Locate the cell with the specified text and output its (x, y) center coordinate. 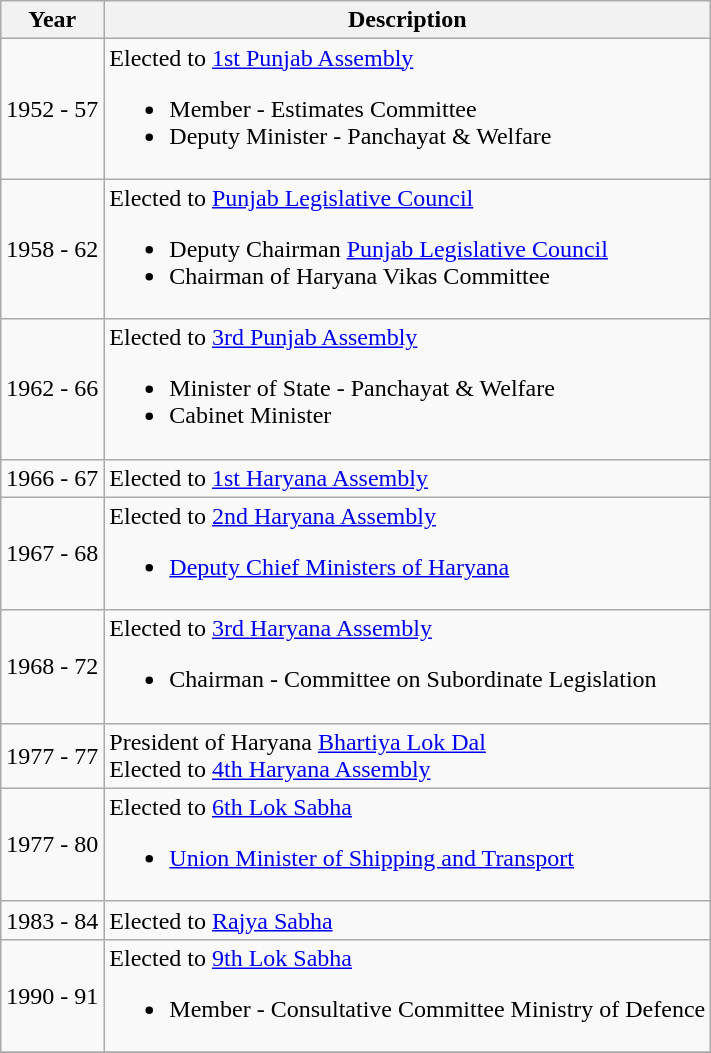
Elected to 3rd Punjab AssemblyMinister of State - Panchayat & Welfare Cabinet Minister (408, 389)
Elected to 1st Haryana Assembly (408, 478)
Year (52, 20)
Elected to 9th Lok SabhaMember - Consultative Committee Ministry of Defence (408, 996)
Description (408, 20)
1977 - 77 (52, 756)
1977 - 80 (52, 844)
1990 - 91 (52, 996)
1983 - 84 (52, 920)
1966 - 67 (52, 478)
Elected to 2nd Haryana AssemblyDeputy Chief Ministers of Haryana (408, 554)
Elected to Rajya Sabha (408, 920)
1962 - 66 (52, 389)
1967 - 68 (52, 554)
Elected to Punjab Legislative CouncilDeputy Chairman Punjab Legislative Council Chairman of Haryana Vikas Committee (408, 249)
Elected to 6th Lok SabhaUnion Minister of Shipping and Transport (408, 844)
Elected to 1st Punjab AssemblyMember - Estimates Committee Deputy Minister - Panchayat & Welfare (408, 109)
1952 - 57 (52, 109)
Elected to 3rd Haryana AssemblyChairman - Committee on Subordinate Legislation (408, 666)
1958 - 62 (52, 249)
1968 - 72 (52, 666)
President of Haryana Bhartiya Lok DalElected to 4th Haryana Assembly (408, 756)
